Output the (x, y) coordinate of the center of the cell containing the given text.  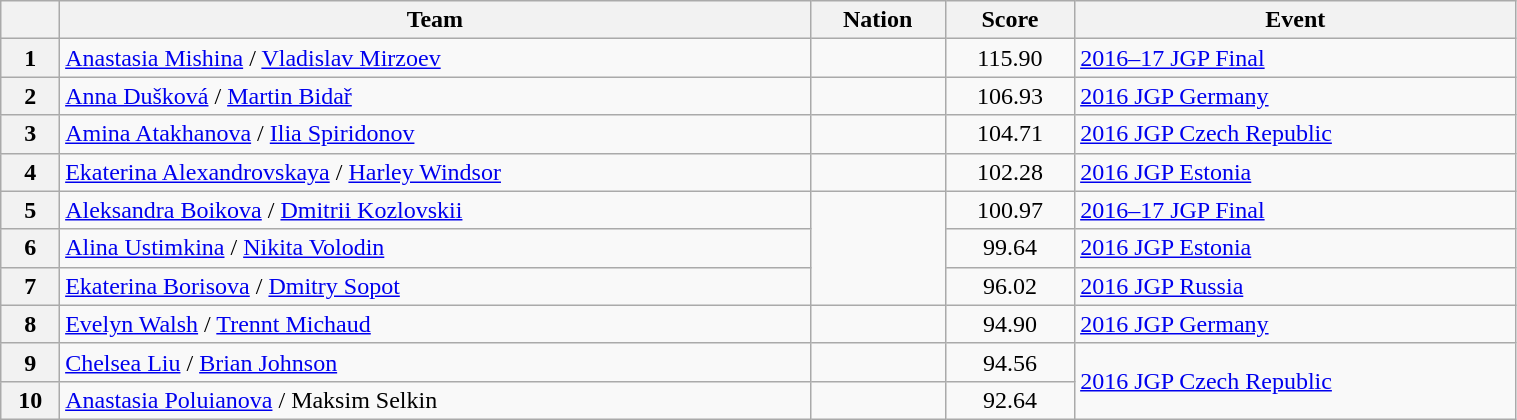
Aleksandra Boikova / Dmitrii Kozlovskii (436, 210)
99.64 (1010, 248)
3 (30, 134)
100.97 (1010, 210)
4 (30, 172)
94.90 (1010, 324)
94.56 (1010, 362)
104.71 (1010, 134)
Event (1296, 20)
2016 JGP Russia (1296, 286)
92.64 (1010, 400)
Anastasia Poluianova / Maksim Selkin (436, 400)
106.93 (1010, 96)
Team (436, 20)
Alina Ustimkina / Nikita Volodin (436, 248)
102.28 (1010, 172)
Evelyn Walsh / Trennt Michaud (436, 324)
115.90 (1010, 58)
Chelsea Liu / Brian Johnson (436, 362)
1 (30, 58)
2 (30, 96)
Ekaterina Alexandrovskaya / Harley Windsor (436, 172)
7 (30, 286)
Ekaterina Borisova / Dmitry Sopot (436, 286)
6 (30, 248)
Anna Dušková / Martin Bidař (436, 96)
Nation (878, 20)
5 (30, 210)
9 (30, 362)
Amina Atakhanova / Ilia Spiridonov (436, 134)
10 (30, 400)
96.02 (1010, 286)
Anastasia Mishina / Vladislav Mirzoev (436, 58)
8 (30, 324)
Score (1010, 20)
